Provide the (x, y) coordinate of the cell's center where the given text is located.  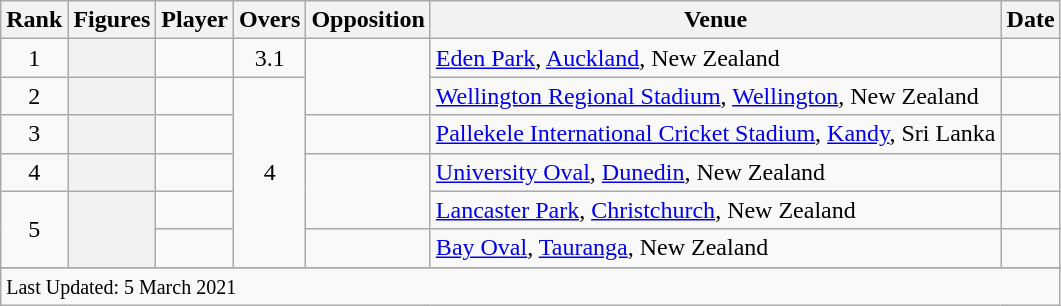
Venue (716, 20)
Rank (34, 20)
Opposition (368, 20)
Pallekele International Cricket Stadium, Kandy, Sri Lanka (716, 134)
2 (34, 96)
Date (1030, 20)
Eden Park, Auckland, New Zealand (716, 58)
Player (195, 20)
Lancaster Park, Christchurch, New Zealand (716, 210)
5 (34, 229)
Figures (112, 20)
3 (34, 134)
Last Updated: 5 March 2021 (530, 286)
University Oval, Dunedin, New Zealand (716, 172)
Bay Oval, Tauranga, New Zealand (716, 248)
3.1 (270, 58)
Overs (270, 20)
1 (34, 58)
Wellington Regional Stadium, Wellington, New Zealand (716, 96)
